Scan for the cell matching the given text and deliver its (x, y) coordinate at center. 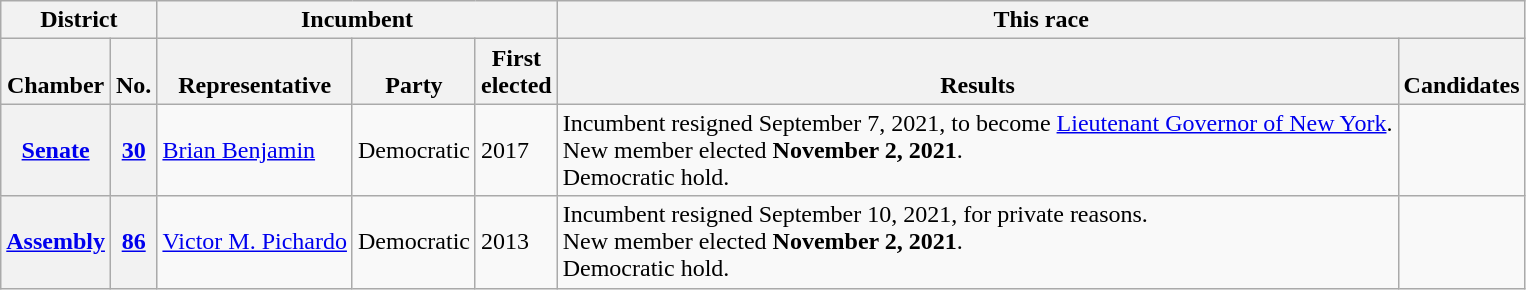
District (79, 20)
No. (133, 72)
30 (133, 150)
Chamber (56, 72)
Assembly (56, 242)
Incumbent (357, 20)
Incumbent resigned September 10, 2021, for private reasons.New member elected November 2, 2021.Democratic hold. (978, 242)
Senate (56, 150)
Party (414, 72)
Incumbent resigned September 7, 2021, to become Lieutenant Governor of New York.New member elected November 2, 2021.Democratic hold. (978, 150)
This race (1041, 20)
86 (133, 242)
Victor M. Pichardo (255, 242)
Candidates (1462, 72)
Firstelected (516, 72)
Representative (255, 72)
2017 (516, 150)
Results (978, 72)
Brian Benjamin (255, 150)
2013 (516, 242)
